Extract the (x, y) coordinate from the center of the cell holding the provided text.  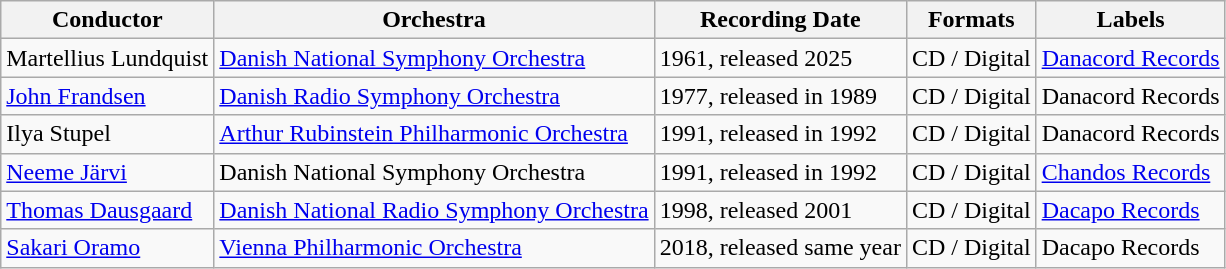
Neeme Järvi (108, 172)
Thomas Dausgaard (108, 210)
Danish Radio Symphony Orchestra (434, 96)
Vienna Philharmonic Orchestra (434, 248)
Chandos Records (1130, 172)
Labels (1130, 20)
2018, released same year (780, 248)
Recording Date (780, 20)
Conductor (108, 20)
Martellius Lundquist (108, 58)
1977, released in 1989 (780, 96)
1961, released 2025 (780, 58)
Ilya Stupel (108, 134)
Orchestra (434, 20)
1998, released 2001 (780, 210)
Sakari Oramo (108, 248)
John Frandsen (108, 96)
Danish National Radio Symphony Orchestra (434, 210)
Arthur Rubinstein Philharmonic Orchestra (434, 134)
Formats (971, 20)
